Search for the cell housing the specified text and yield its [x, y] center coordinate. 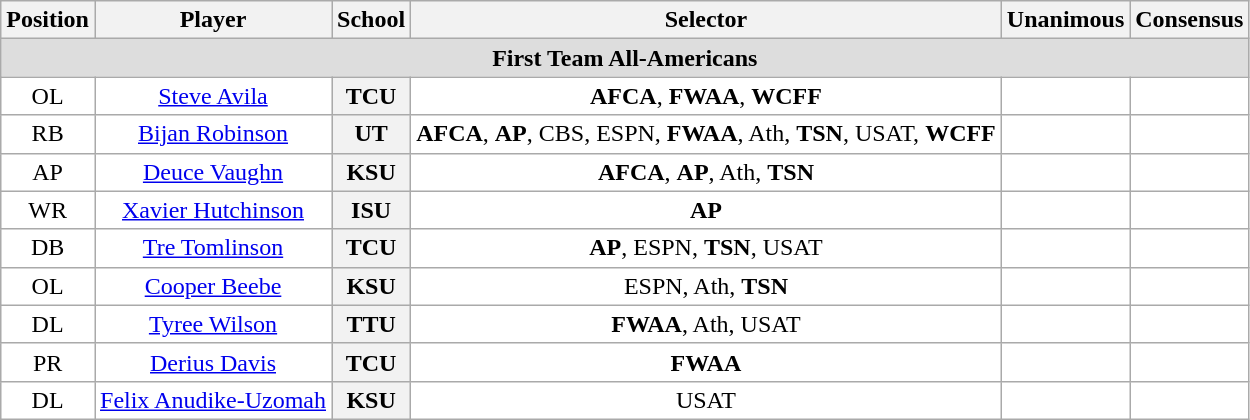
Player [212, 20]
RB [48, 134]
Derius Davis [212, 362]
FWAA [706, 362]
PR [48, 362]
Selector [706, 20]
DB [48, 248]
Xavier Hutchinson [212, 210]
School [372, 20]
Bijan Robinson [212, 134]
First Team All-Americans [625, 58]
AFCA, AP, CBS, ESPN, FWAA, Ath, TSN, USAT, WCFF [706, 134]
Consensus [1190, 20]
TTU [372, 324]
Tyree Wilson [212, 324]
Position [48, 20]
Unanimous [1065, 20]
ISU [372, 210]
Steve Avila [212, 96]
WR [48, 210]
Felix Anudike-Uzomah [212, 400]
AFCA, FWAA, WCFF [706, 96]
UT [372, 134]
Cooper Beebe [212, 286]
FWAA, Ath, USAT [706, 324]
ESPN, Ath, TSN [706, 286]
AFCA, AP, Ath, TSN [706, 172]
Deuce Vaughn [212, 172]
USAT [706, 400]
Tre Tomlinson [212, 248]
AP, ESPN, TSN, USAT [706, 248]
